Pinpoint the cell where the given text exists, returning its [X, Y] midpoint coordinate. 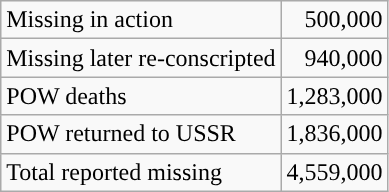
1,283,000 [334, 96]
4,559,000 [334, 172]
1,836,000 [334, 134]
POW deaths [141, 96]
500,000 [334, 20]
940,000 [334, 58]
Missing in action [141, 20]
Total reported missing [141, 172]
POW returned to USSR [141, 134]
Missing later re-conscripted [141, 58]
